Detect which cell encompasses the target text, then output its [x, y] center coordinate. 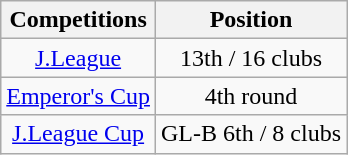
Position [250, 20]
J.League [78, 58]
J.League Cup [78, 134]
13th / 16 clubs [250, 58]
4th round [250, 96]
GL-B 6th / 8 clubs [250, 134]
Emperor's Cup [78, 96]
Competitions [78, 20]
